Find where the given text appears and provide that cell's center as [X, Y] coordinate. 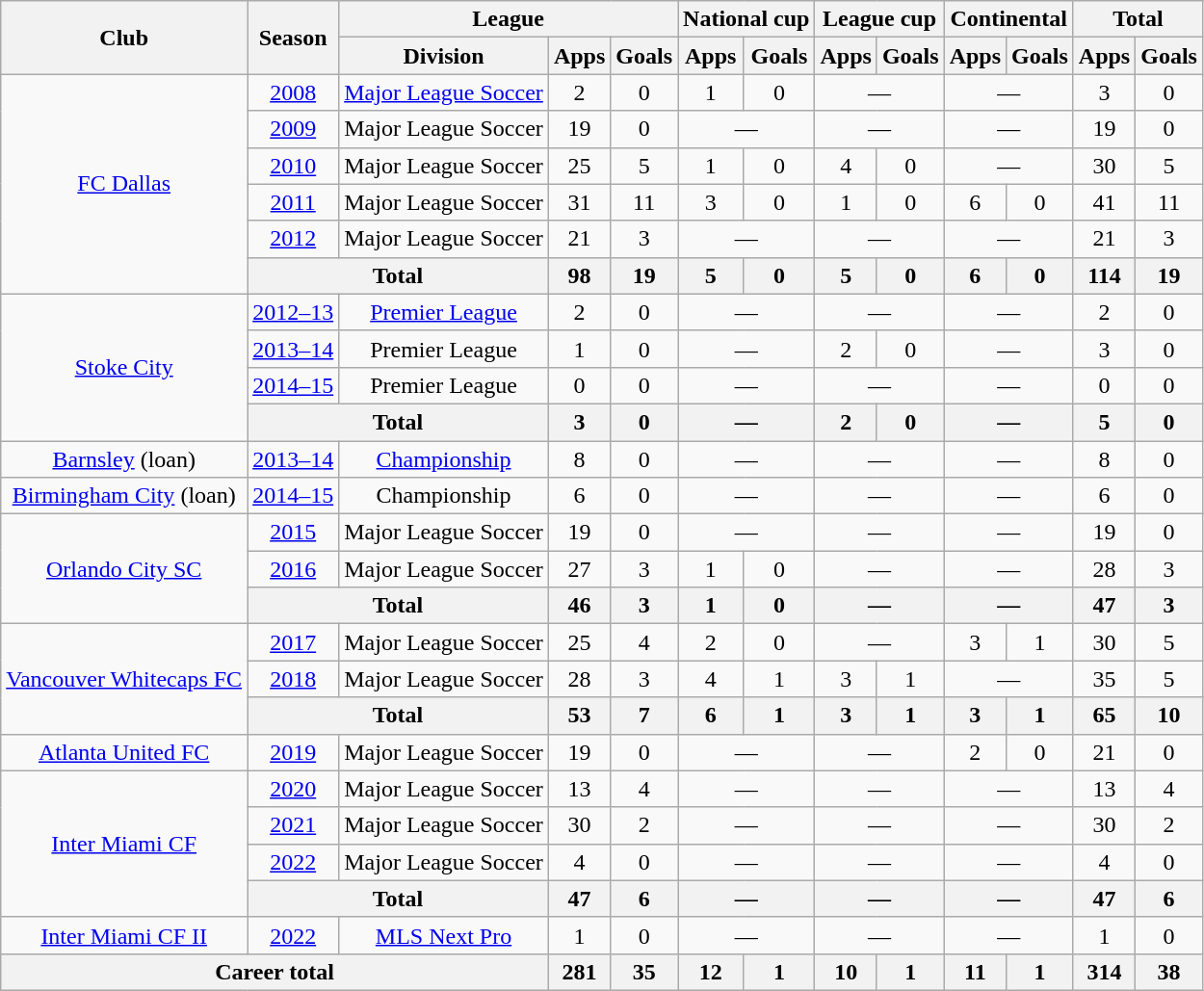
Birmingham City (loan) [124, 496]
281 [579, 972]
2010 [293, 166]
2011 [293, 202]
53 [579, 716]
12 [711, 972]
31 [579, 202]
2019 [293, 752]
Inter Miami CF [124, 844]
2015 [293, 533]
46 [579, 606]
27 [579, 569]
38 [1169, 972]
League [509, 19]
Stoke City [124, 367]
41 [1104, 202]
Season [293, 38]
2017 [293, 642]
2020 [293, 789]
Division [444, 56]
MLS Next Pro [444, 935]
Barnsley (loan) [124, 459]
Inter Miami CF II [124, 935]
114 [1104, 275]
314 [1104, 972]
2012–13 [293, 312]
65 [1104, 716]
Career total [275, 972]
Orlando City SC [124, 569]
2008 [293, 92]
98 [579, 275]
2021 [293, 825]
2016 [293, 569]
Vancouver Whitecaps FC [124, 679]
2012 [293, 239]
Continental [1008, 19]
7 [644, 716]
Atlanta United FC [124, 752]
FC Dallas [124, 184]
Club [124, 38]
National cup [746, 19]
2018 [293, 679]
2009 [293, 129]
League cup [879, 19]
